Output the (x, y) coordinate of the center of the cell containing the given text.  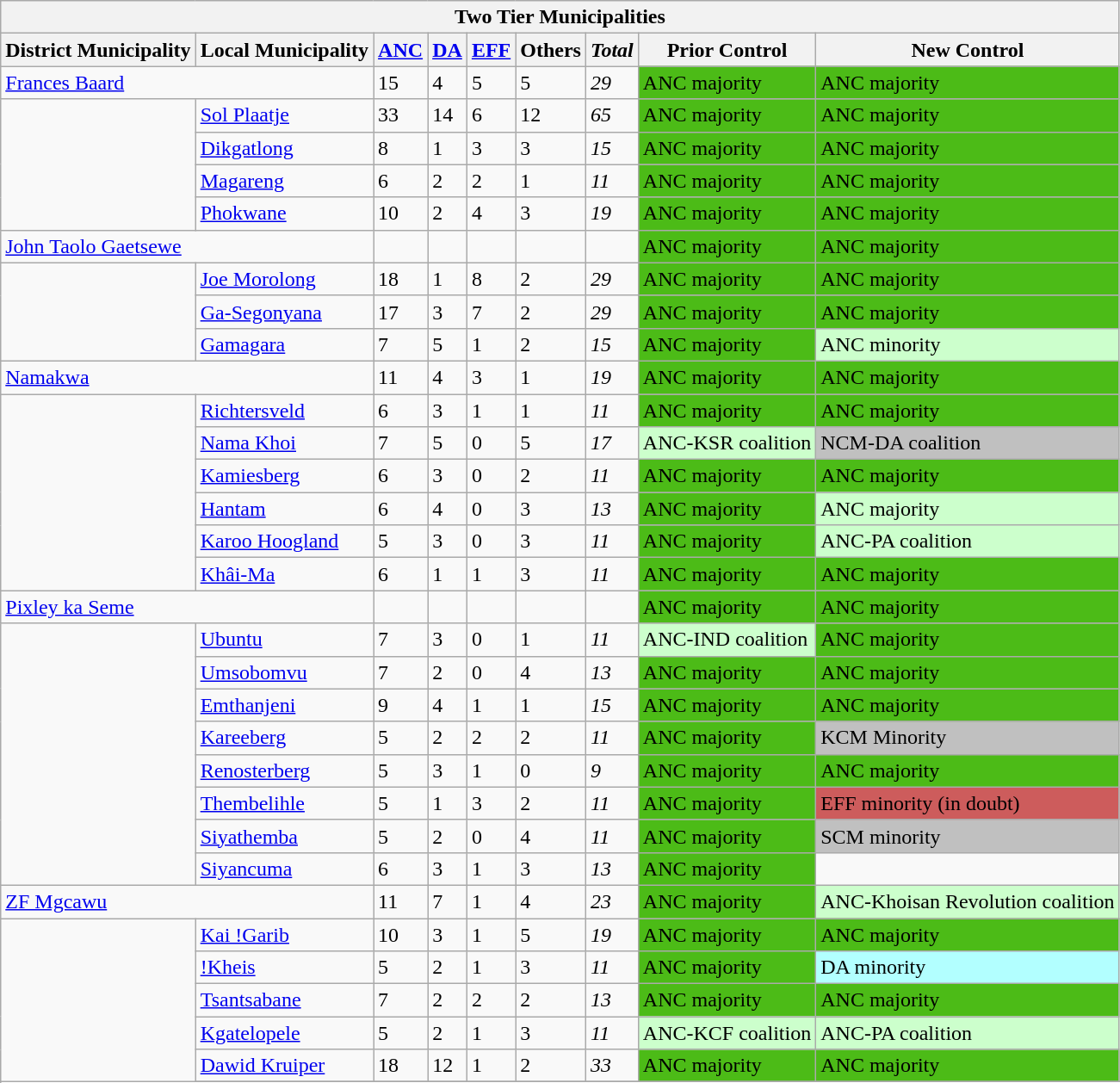
Hantam (284, 509)
Kai !Garib (284, 934)
Dikgatlong (284, 148)
Karoo Hoogland (284, 541)
14 (448, 115)
Richtersveld (284, 411)
Others (551, 50)
Umsobomvu (284, 672)
Joe Morolong (284, 279)
Thembelihle (284, 803)
Kgatelopele (284, 1033)
Sol Plaatje (284, 115)
Kamiesberg (284, 476)
New Control (968, 50)
DA minority (968, 968)
Gamagara (284, 344)
Frances Baard (188, 83)
Total (611, 50)
Ubuntu (284, 640)
Local Municipality (284, 50)
Khâi-Ma (284, 574)
ANC minority (968, 344)
ANC (401, 50)
Namakwa (188, 377)
EFF (491, 50)
!Kheis (284, 968)
Ga-Segonyana (284, 312)
65 (611, 115)
ANC-Khoisan Revolution coalition (968, 901)
Dawid Kruiper (284, 1066)
23 (611, 901)
NCM-DA coalition (968, 443)
Siyancuma (284, 869)
SCM minority (968, 836)
ZF Mgcawu (188, 901)
District Municipality (98, 50)
ANC-KCF coalition (727, 1033)
Nama Khoi (284, 443)
John Taolo Gaetsewe (188, 246)
KCM Minority (968, 738)
ANC-KSR coalition (727, 443)
ANC-IND coalition (727, 640)
Prior Control (727, 50)
Emthanjeni (284, 705)
Two Tier Municipalities (560, 17)
Kareeberg (284, 738)
Tsantsabane (284, 1000)
Siyathemba (284, 836)
Phokwane (284, 214)
Magareng (284, 181)
Renosterberg (284, 770)
EFF minority (in doubt) (968, 803)
DA (448, 50)
Pixley ka Seme (188, 607)
